Find where the given text appears and provide that cell's center as (x, y) coordinate. 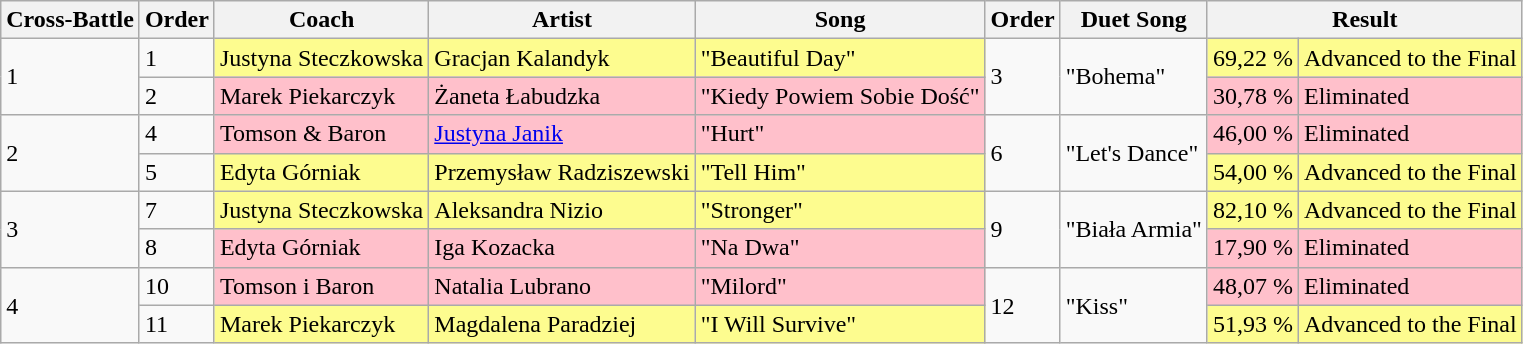
17,90 % (1252, 248)
"Milord" (840, 286)
"Hurt" (840, 134)
30,78 % (1252, 96)
9 (1022, 229)
"Biała Armia" (1134, 229)
"Kiss" (1134, 305)
Justyna Janik (562, 134)
69,22 % (1252, 58)
Natalia Lubrano (562, 286)
Aleksandra Nizio (562, 210)
51,93 % (1252, 324)
46,00 % (1252, 134)
"Kiedy Powiem Sobie Dość" (840, 96)
Cross-Battle (70, 20)
10 (176, 286)
"Let's Dance" (1134, 153)
Gracjan Kalandyk (562, 58)
54,00 % (1252, 172)
12 (1022, 305)
48,07 % (1252, 286)
"Beautiful Day" (840, 58)
"Stronger" (840, 210)
11 (176, 324)
Tomson i Baron (321, 286)
Żaneta Łabudzka (562, 96)
"I Will Survive" (840, 324)
"Bohema" (1134, 77)
7 (176, 210)
Przemysław Radziszewski (562, 172)
"Na Dwa" (840, 248)
Artist (562, 20)
82,10 % (1252, 210)
Coach (321, 20)
Tomson & Baron (321, 134)
Result (1364, 20)
8 (176, 248)
Magdalena Paradziej (562, 324)
Song (840, 20)
Iga Kozacka (562, 248)
6 (1022, 153)
5 (176, 172)
"Tell Him" (840, 172)
Duet Song (1134, 20)
